Detect which cell encompasses the target text, then output its [x, y] center coordinate. 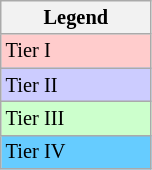
Tier III [76, 118]
Tier IV [76, 152]
Tier I [76, 51]
Legend [76, 17]
Tier II [76, 85]
